For the text-containing cell, return its midpoint in [x, y] coordinate format. 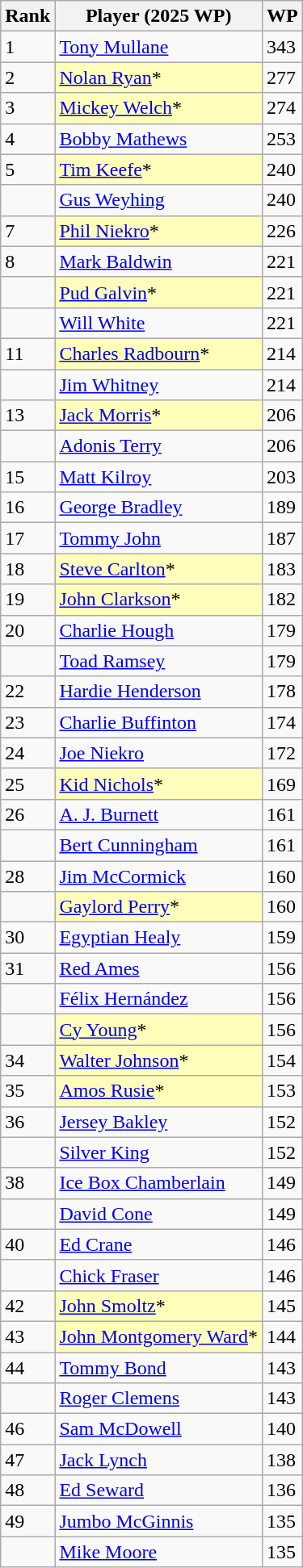
140 [283, 1429]
42 [27, 1306]
1 [27, 47]
343 [283, 47]
Tony Mullane [158, 47]
43 [27, 1336]
49 [27, 1521]
253 [283, 139]
Mark Baldwin [158, 261]
28 [27, 876]
23 [27, 722]
159 [283, 938]
35 [27, 1091]
Gaylord Perry* [158, 907]
Adonis Terry [158, 446]
20 [27, 630]
31 [27, 968]
277 [283, 77]
5 [27, 169]
Mike Moore [158, 1552]
Red Ames [158, 968]
46 [27, 1429]
Charlie Buffinton [158, 722]
183 [283, 569]
Ed Seward [158, 1491]
Bert Cunningham [158, 845]
25 [27, 784]
Rank [27, 16]
203 [283, 477]
Sam McDowell [158, 1429]
Matt Kilroy [158, 477]
24 [27, 753]
48 [27, 1491]
Jersey Bakley [158, 1122]
Pud Galvin* [158, 292]
7 [27, 231]
Player (2025 WP) [158, 16]
John Clarkson* [158, 600]
34 [27, 1060]
David Cone [158, 1214]
Tim Keefe* [158, 169]
38 [27, 1183]
Charles Radbourn* [158, 353]
Nolan Ryan* [158, 77]
18 [27, 569]
Jumbo McGinnis [158, 1521]
Jim Whitney [158, 385]
John Montgomery Ward* [158, 1336]
Hardie Henderson [158, 692]
WP [283, 16]
Toad Ramsey [158, 661]
Jack Morris* [158, 416]
Will White [158, 323]
226 [283, 231]
40 [27, 1244]
Roger Clemens [158, 1399]
3 [27, 108]
144 [283, 1336]
169 [283, 784]
19 [27, 600]
4 [27, 139]
47 [27, 1460]
2 [27, 77]
Cy Young* [158, 1030]
Charlie Hough [158, 630]
44 [27, 1368]
274 [283, 108]
Steve Carlton* [158, 569]
Ed Crane [158, 1244]
Gus Weyhing [158, 200]
153 [283, 1091]
187 [283, 538]
George Bradley [158, 508]
11 [27, 353]
189 [283, 508]
17 [27, 538]
154 [283, 1060]
145 [283, 1306]
138 [283, 1460]
Walter Johnson* [158, 1060]
Ice Box Chamberlain [158, 1183]
8 [27, 261]
36 [27, 1122]
Bobby Mathews [158, 139]
172 [283, 753]
Chick Fraser [158, 1275]
Mickey Welch* [158, 108]
178 [283, 692]
26 [27, 814]
John Smoltz* [158, 1306]
Joe Niekro [158, 753]
Tommy John [158, 538]
22 [27, 692]
Jack Lynch [158, 1460]
182 [283, 600]
Egyptian Healy [158, 938]
Félix Hernández [158, 999]
30 [27, 938]
136 [283, 1491]
15 [27, 477]
Kid Nichols* [158, 784]
16 [27, 508]
A. J. Burnett [158, 814]
Amos Rusie* [158, 1091]
Phil Niekro* [158, 231]
13 [27, 416]
174 [283, 722]
Jim McCormick [158, 876]
Tommy Bond [158, 1368]
Silver King [158, 1152]
